Search for the cell housing the specified text and yield its (X, Y) center coordinate. 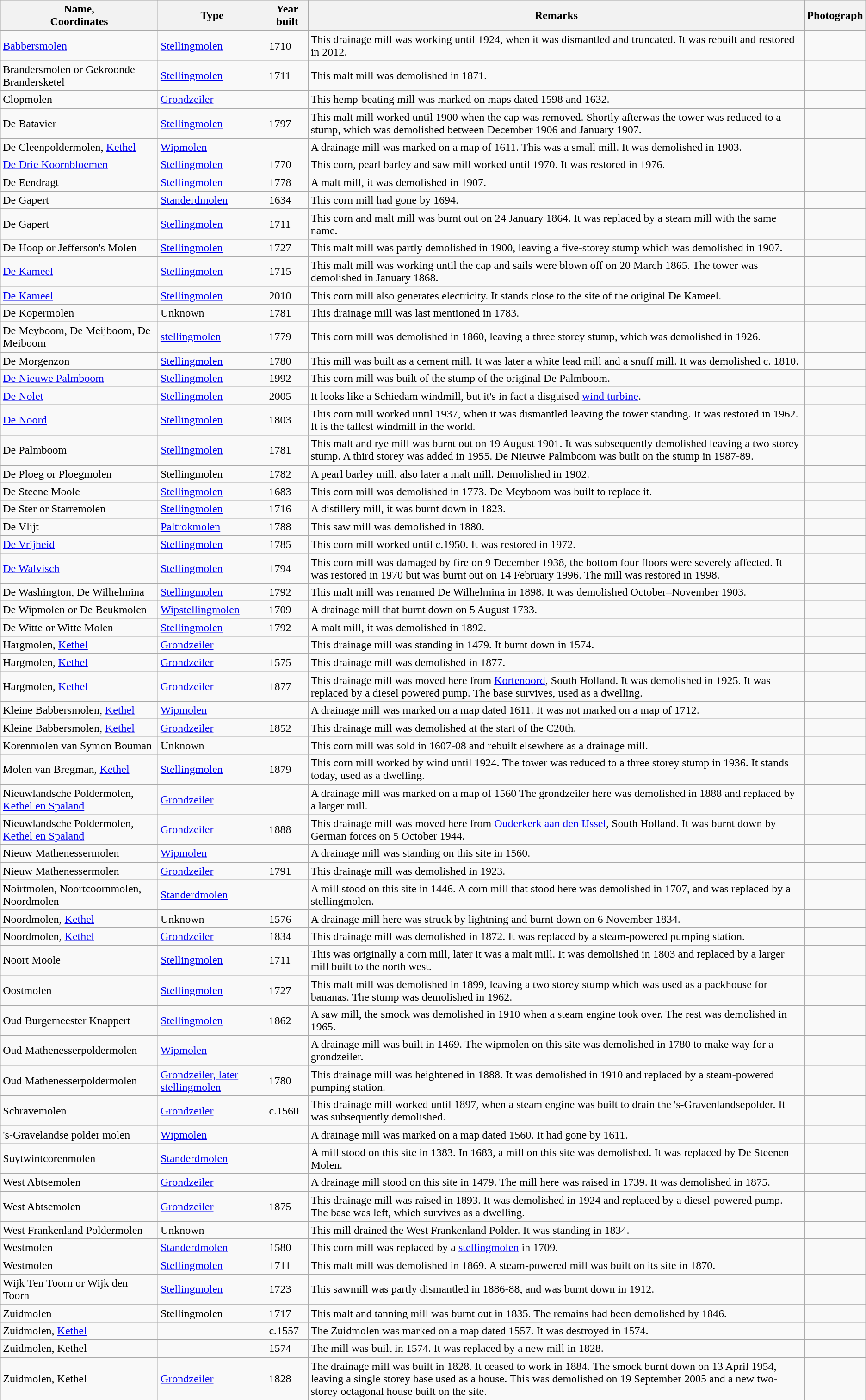
Brandersmolen or Gekroonde Brandersketel (80, 76)
West Frankenland Poldermolen (80, 1230)
1875 (287, 1206)
De Witte or Witte Molen (80, 627)
stellingmolen (212, 337)
1828 (287, 1378)
1862 (287, 1021)
1834 (287, 936)
This sawmill was partly dismantled in 1886-88, and was burnt down in 1912. (556, 1289)
De Ploeg or Ploegmolen (80, 474)
Noirtmolen, Noortcoornmolen, Noordmolen (80, 895)
's-Gravelandse polder molen (80, 1135)
1803 (287, 420)
This malt mill was working until the cap and sails were blown off on 20 March 1865. The tower was demolished in January 1868. (556, 271)
De Kopermolen (80, 313)
Type (212, 16)
This malt mill was renamed De Wilhelmina in 1898. It was demolished October–November 1903. (556, 592)
A distillery mill, it was burnt down in 1823. (556, 509)
De Walvisch (80, 568)
This saw mill was demolished in 1880. (556, 527)
A saw mill, the smock was demolished in 1910 when a steam engine took over. The rest was demolished in 1965. (556, 1021)
De Vrijheid (80, 544)
This malt mill was demolished in 1869. A steam-powered mill was built on its site in 1870. (556, 1265)
Noort Moole (80, 960)
c.1557 (287, 1331)
De Meyboom, De Meijboom, De Meiboom (80, 337)
This corn mill had gone by 1694. (556, 200)
A pearl barley mill, also later a malt mill. Demolished in 1902. (556, 474)
This corn mill was demolished in 1860, leaving a three storey stump, which was demolished in 1926. (556, 337)
This drainage mill was last mentioned in 1783. (556, 313)
This corn mill was built of the stump of the original De Palmboom. (556, 379)
1710 (287, 45)
This drainage mill was demolished at the start of the C20th. (556, 728)
1715 (287, 271)
De Washington, De Wilhelmina (80, 592)
1723 (287, 1289)
A drainage mill was built in 1469. The wipmolen on this site was demolished in 1780 to make way for a grondzeiler. (556, 1051)
2005 (287, 396)
A malt mill, it was demolished in 1907. (556, 182)
De Ster or Starremolen (80, 509)
This drainage mill was heightened in 1888. It was demolished in 1910 and replaced by a steam-powered pumping station. (556, 1081)
It looks like a Schiedam windmill, but it's in fact a disguised wind turbine. (556, 396)
A drainage mill was marked on a map of 1611. This was a small mill. It was demolished in 1903. (556, 147)
De Steene Moole (80, 492)
This malt mill was demolished in 1871. (556, 76)
1576 (287, 919)
This corn mill was replaced by a stellingmolen in 1709. (556, 1248)
A mill stood on this site in 1446. A corn mill that stood here was demolished in 1707, and was replaced by a stellingmolen. (556, 895)
De Hoop or Jefferson's Molen (80, 248)
This drainage mill was demolished in 1923. (556, 871)
1778 (287, 182)
This drainage mill was working until 1924, when it was dismantled and truncated. It was rebuilt and restored in 2012. (556, 45)
De Noord (80, 420)
c.1560 (287, 1111)
1788 (287, 527)
De Vlijt (80, 527)
1852 (287, 728)
A drainage mill was marked on a map of 1560 The grondzeiler here was demolished in 1888 and replaced by a larger mill. (556, 800)
Paltrokmolen (212, 527)
1575 (287, 663)
This mill was built as a cement mill. It was later a white lead mill and a snuff mill. It was demolished c. 1810. (556, 361)
Year built (287, 16)
This malt mill was demolished in 1899, leaving a two storey stump which was used as a packhouse for bananas. The stump was demolished in 1962. (556, 990)
1888 (287, 829)
1879 (287, 769)
De Nolet (80, 396)
De Eendragt (80, 182)
This malt and tanning mill was burnt out in 1835. The remains had been demolished by 1846. (556, 1313)
This corn mill was demolished in 1773. De Meyboom was built to replace it. (556, 492)
1717 (287, 1313)
Oostmolen (80, 990)
The Zuidmolen was marked on a map dated 1557. It was destroyed in 1574. (556, 1331)
This corn mill worked by wind until 1924. The tower was reduced to a three storey stump in 1936. It stands today, used as a dwelling. (556, 769)
1574 (287, 1348)
Molen van Bregman, Kethel (80, 769)
2010 (287, 296)
A drainage mill that burnt down on 5 August 1733. (556, 610)
A mill stood on this site in 1383. In 1683, a mill on this site was demolished. It was replaced by De Steenen Molen. (556, 1159)
This drainage mill was moved here from Ouderkerk aan den IJssel, South Holland. It was burnt down by German forces on 5 October 1944. (556, 829)
This malt mill was partly demolished in 1900, leaving a five-storey stump which was demolished in 1907. (556, 248)
1634 (287, 200)
1716 (287, 509)
A malt mill, it was demolished in 1892. (556, 627)
De Morgenzon (80, 361)
Babbersmolen (80, 45)
Zuidmolen (80, 1313)
Name,Coordinates (80, 16)
This was originally a corn mill, later it was a malt mill. It was demolished in 1803 and replaced by a larger mill built to the north west. (556, 960)
1779 (287, 337)
Wipstellingmolen (212, 610)
This corn mill worked until c.1950. It was restored in 1972. (556, 544)
1782 (287, 474)
Schravemolen (80, 1111)
The mill was built in 1574. It was replaced by a new mill in 1828. (556, 1348)
A drainage mill stood on this site in 1479. The mill here was raised in 1739. It was demolished in 1875. (556, 1182)
This corn and malt mill was burnt out on 24 January 1864. It was replaced by a steam mill with the same name. (556, 224)
De Batavier (80, 123)
1877 (287, 687)
This drainage mill was demolished in 1877. (556, 663)
A drainage mill was marked on a map dated 1560. It had gone by 1611. (556, 1135)
This corn mill also generates electricity. It stands close to the site of the original De Kameel. (556, 296)
This hemp-beating mill was marked on maps dated 1598 and 1632. (556, 100)
1785 (287, 544)
Wijk Ten Toorn or Wijk den Toorn (80, 1289)
Oud Burgemeester Knappert (80, 1021)
This drainage mill worked until 1897, when a steam engine was built to drain the 's-Gravenlandsepolder. It was subsequently demolished. (556, 1111)
De Nieuwe Palmboom (80, 379)
A drainage mill here was struck by lightning and burnt down on 6 November 1834. (556, 919)
De Cleenpoldermolen, Kethel (80, 147)
This drainage mill was demolished in 1872. It was replaced by a steam-powered pumping station. (556, 936)
Photograph (835, 16)
1992 (287, 379)
Korenmolen van Symon Bouman (80, 746)
1797 (287, 123)
This drainage mill was standing in 1479. It burnt down in 1574. (556, 645)
This corn, pearl barley and saw mill worked until 1970. It was restored in 1976. (556, 165)
Clopmolen (80, 100)
A drainage mill was marked on a map dated 1611. It was not marked on a map of 1712. (556, 710)
This mill drained the West Frankenland Polder. It was standing in 1834. (556, 1230)
De Palmboom (80, 450)
Grondzeiler, later stellingmolen (212, 1081)
Suytwintcorenmolen (80, 1159)
A drainage mill was standing on this site in 1560. (556, 853)
1791 (287, 871)
Remarks (556, 16)
This corn mill was sold in 1607-08 and rebuilt elsewhere as a drainage mill. (556, 746)
De Drie Koornbloemen (80, 165)
1709 (287, 610)
1770 (287, 165)
1794 (287, 568)
1683 (287, 492)
De Wipmolen or De Beukmolen (80, 610)
1580 (287, 1248)
